Pinpoint the cell where the given text exists, returning its [X, Y] midpoint coordinate. 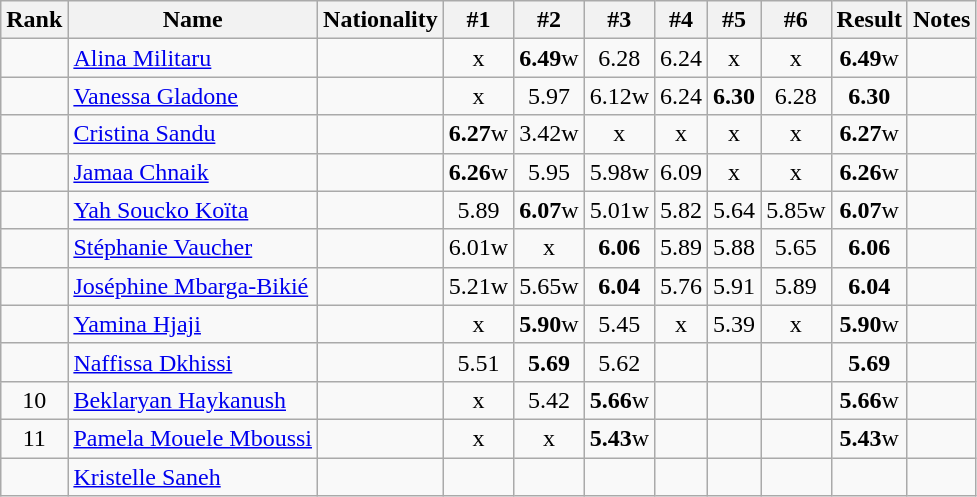
3.42w [549, 134]
#3 [619, 20]
Yamina Hjaji [193, 324]
5.42 [549, 400]
Rank [34, 20]
Jamaa Chnaik [193, 172]
#2 [549, 20]
5.65 [796, 248]
Beklaryan Haykanush [193, 400]
5.51 [478, 362]
#6 [796, 20]
5.82 [682, 210]
Yah Soucko Koïta [193, 210]
#4 [682, 20]
5.97 [549, 96]
Kristelle Saneh [193, 477]
5.76 [682, 286]
5.64 [734, 210]
5.65w [549, 286]
Cristina Sandu [193, 134]
Alina Militaru [193, 58]
Name [193, 20]
Vanessa Gladone [193, 96]
5.88 [734, 248]
5.91 [734, 286]
5.39 [734, 324]
Joséphine Mbarga-Bikié [193, 286]
Pamela Mouele Mboussi [193, 438]
Stéphanie Vaucher [193, 248]
Naffissa Dkhissi [193, 362]
6.09 [682, 172]
5.01w [619, 210]
6.12w [619, 96]
5.85w [796, 210]
#5 [734, 20]
Notes [941, 20]
10 [34, 400]
Result [869, 20]
5.95 [549, 172]
6.01w [478, 248]
5.45 [619, 324]
11 [34, 438]
Nationality [381, 20]
5.98w [619, 172]
#1 [478, 20]
5.62 [619, 362]
5.21w [478, 286]
